Return the [x, y] coordinate for the center point of the cell that contains the specified text.  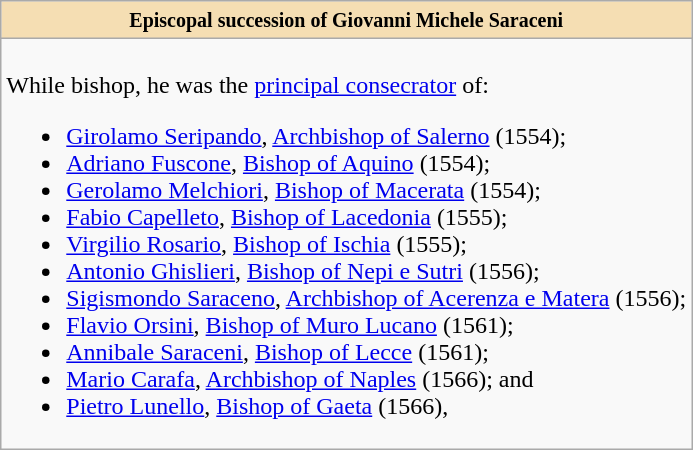
Episcopal succession of Giovanni Michele Saraceni [346, 20]
